Locate the cell with the specified text and output its (X, Y) center coordinate. 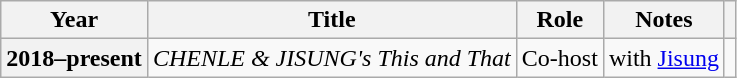
Role (560, 20)
Title (332, 20)
Year (74, 20)
CHENLE & JISUNG's This and That (332, 58)
Notes (664, 20)
2018–present (74, 58)
with Jisung (664, 58)
Co-host (560, 58)
